From the cell containing the given text, extract its center point as [X, Y] coordinate. 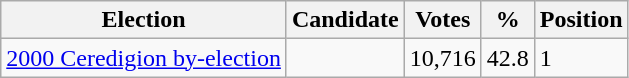
Candidate [345, 20]
Votes [442, 20]
10,716 [442, 58]
42.8 [508, 58]
2000 Ceredigion by-election [144, 58]
Position [581, 20]
Election [144, 20]
1 [581, 58]
% [508, 20]
